Provide the (x, y) coordinate of the cell's center where the given text is located.  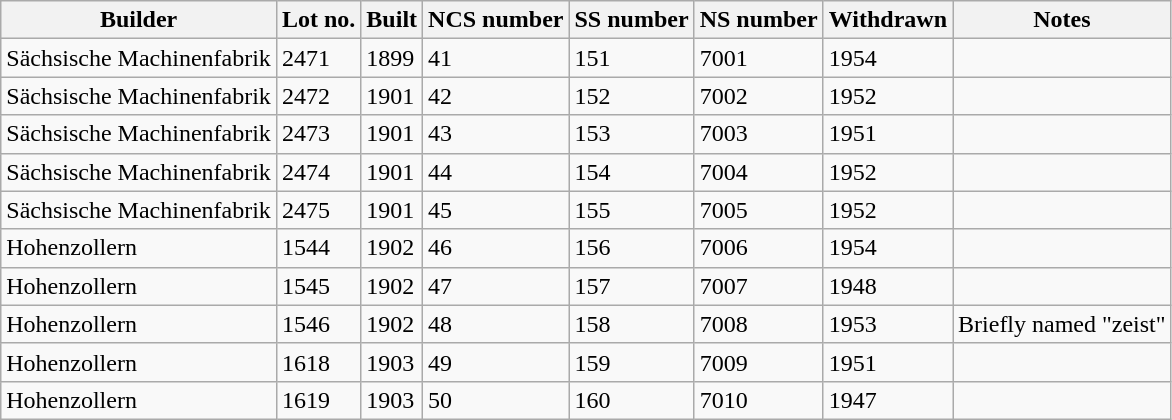
7007 (758, 286)
2472 (318, 96)
160 (632, 400)
1953 (888, 324)
1948 (888, 286)
Briefly named "zeist" (1062, 324)
45 (496, 210)
46 (496, 248)
50 (496, 400)
7001 (758, 58)
SS number (632, 20)
NCS number (496, 20)
155 (632, 210)
158 (632, 324)
7009 (758, 362)
Lot no. (318, 20)
1947 (888, 400)
7010 (758, 400)
NS number (758, 20)
1546 (318, 324)
49 (496, 362)
7006 (758, 248)
2473 (318, 134)
152 (632, 96)
157 (632, 286)
2474 (318, 172)
7008 (758, 324)
47 (496, 286)
159 (632, 362)
Notes (1062, 20)
Builder (139, 20)
7005 (758, 210)
1619 (318, 400)
7004 (758, 172)
154 (632, 172)
7003 (758, 134)
2475 (318, 210)
42 (496, 96)
1544 (318, 248)
44 (496, 172)
1618 (318, 362)
43 (496, 134)
1899 (392, 58)
151 (632, 58)
41 (496, 58)
153 (632, 134)
156 (632, 248)
48 (496, 324)
Withdrawn (888, 20)
2471 (318, 58)
Built (392, 20)
1545 (318, 286)
7002 (758, 96)
